Extract the (x, y) coordinate from the center of the cell holding the provided text.  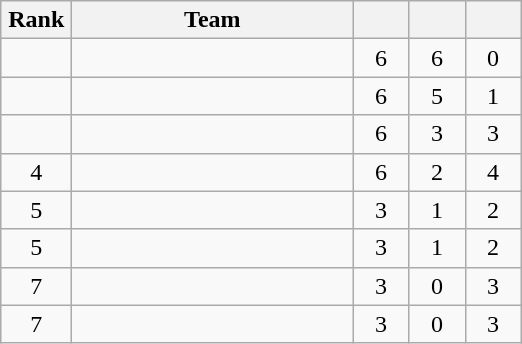
Team (212, 20)
Rank (36, 20)
